Return (X, Y) of the center of cell containing provided text 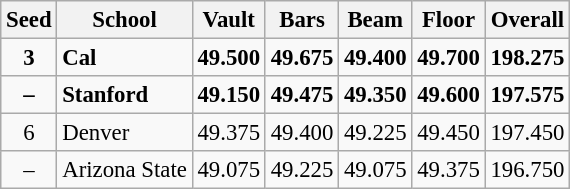
Beam (376, 20)
Seed (29, 20)
49.350 (376, 95)
197.575 (528, 95)
49.475 (302, 95)
Denver (124, 133)
49.700 (448, 58)
School (124, 20)
Overall (528, 20)
49.675 (302, 58)
196.750 (528, 170)
Vault (228, 20)
Floor (448, 20)
49.600 (448, 95)
49.450 (448, 133)
Bars (302, 20)
Stanford (124, 95)
49.500 (228, 58)
198.275 (528, 58)
3 (29, 58)
Arizona State (124, 170)
Cal (124, 58)
6 (29, 133)
197.450 (528, 133)
49.150 (228, 95)
